Scan for the cell matching the given text and deliver its [X, Y] coordinate at center. 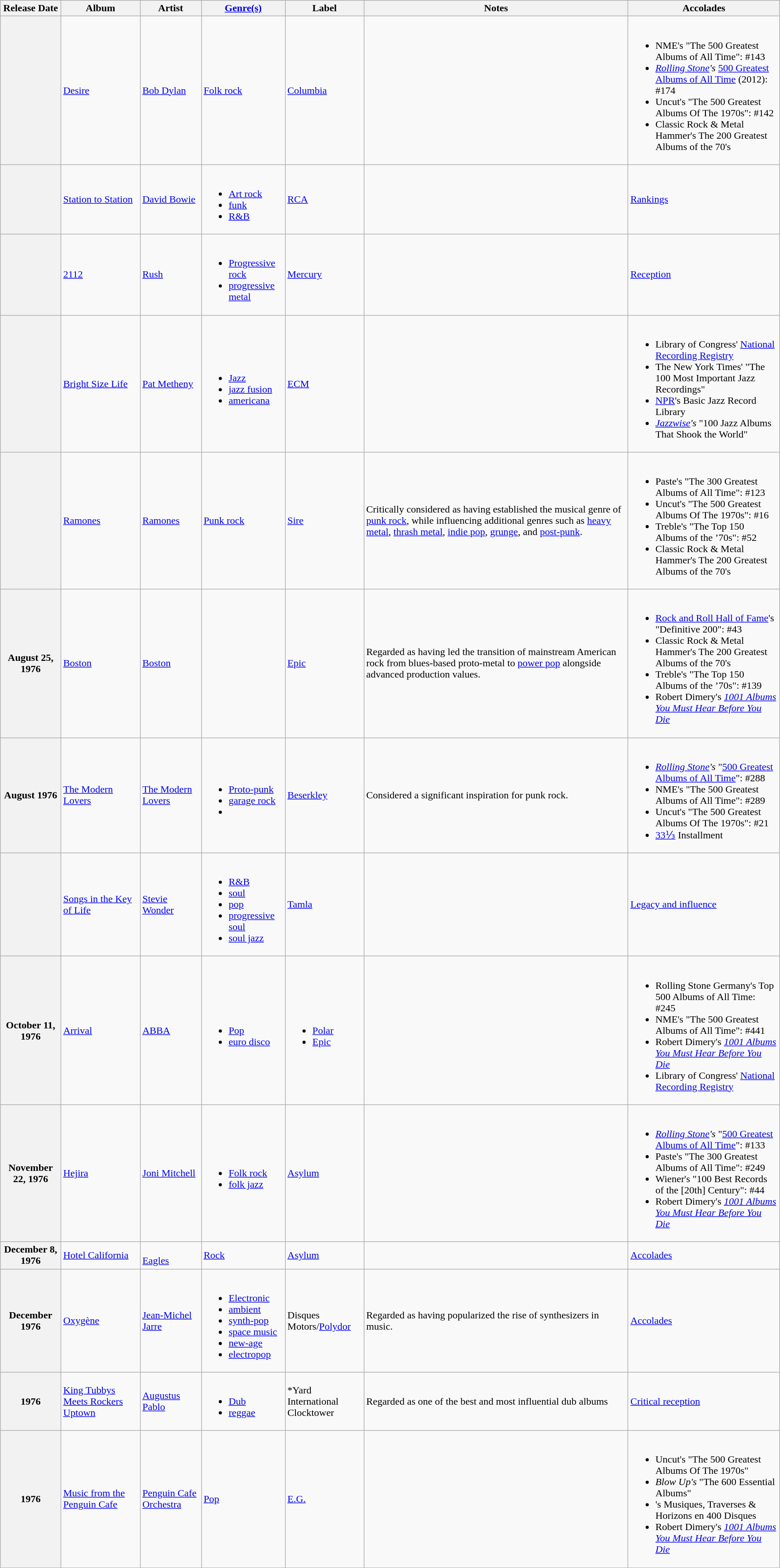
Beserkley [324, 795]
Tamla [324, 905]
August 1976 [31, 795]
October 11, 1976 [31, 1030]
Desire [100, 90]
August 25, 1976 [31, 663]
Regarded as having popularized the rise of synthesizers in music. [496, 1320]
Folk rockfolk jazz [243, 1173]
R&Bsoulpopprogressive soulsoul jazz [243, 905]
2112 [100, 275]
Eagles [171, 1255]
December 1976 [31, 1320]
*Yard InternationalClocktower [324, 1401]
Joni Mitchell [171, 1173]
David Bowie [171, 199]
Popeuro disco [243, 1030]
Regarded as having led the transition of mainstream American rock from blues-based proto-metal to power pop alongside advanced production values. [496, 663]
Considered a significant inspiration for punk rock. [496, 795]
Columbia [324, 90]
Music from the Penguin Cafe [100, 1499]
E.G. [324, 1499]
Rock [243, 1255]
Pop [243, 1499]
Reception [704, 275]
Folk rock [243, 90]
Artist [171, 8]
Jean-Michel Jarre [171, 1320]
Dubreggae [243, 1401]
King Tubbys Meets Rockers Uptown [100, 1401]
Release Date [31, 8]
Augustus Pablo [171, 1401]
Electronicambientsynth-popspace musicnew-ageelectropop [243, 1320]
Hotel California [100, 1255]
Stevie Wonder [171, 905]
Rush [171, 275]
ABBA [171, 1030]
Arrival [100, 1030]
Mercury [324, 275]
Art rockfunkR&B [243, 199]
Punk rock [243, 521]
Notes [496, 8]
Station to Station [100, 199]
Proto-punkgarage rock [243, 795]
RCA [324, 199]
Hejira [100, 1173]
Bright Size Life [100, 383]
Penguin Cafe Orchestra [171, 1499]
Sire [324, 521]
Songs in the Key of Life [100, 905]
Disques Motors/Polydor [324, 1320]
Epic [324, 663]
Critical reception [704, 1401]
Progressive rockprogressive metal [243, 275]
December 8, 1976 [31, 1255]
Rankings [704, 199]
Bob Dylan [171, 90]
Label [324, 8]
Album [100, 8]
Legacy and influence [704, 905]
November 22, 1976 [31, 1173]
Oxygène [100, 1320]
Genre(s) [243, 8]
Regarded as one of the best and most influential dub albums [496, 1401]
Jazzjazz fusionamericana [243, 383]
PolarEpic [324, 1030]
Pat Metheny [171, 383]
ECM [324, 383]
